Determine the (X, Y) coordinate at the center of the cell enclosing the given text.  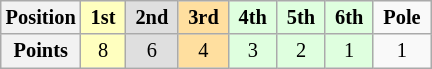
8 (104, 51)
6 (152, 51)
1st (104, 17)
Position (41, 17)
6th (349, 17)
3rd (203, 17)
4 (203, 51)
Pole (402, 17)
2 (301, 51)
Points (41, 51)
4th (253, 17)
3 (253, 51)
5th (301, 17)
2nd (152, 17)
